Pinpoint the cell where the given text exists, returning its [x, y] midpoint coordinate. 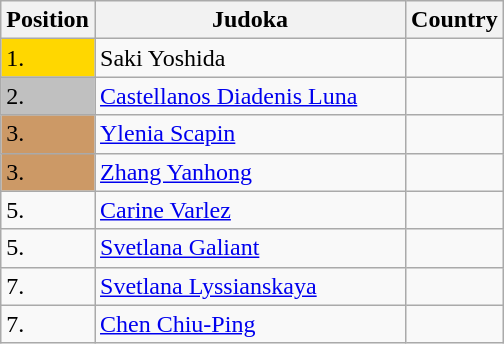
2. [48, 96]
Position [48, 20]
Castellanos Diadenis Luna [250, 96]
Judoka [250, 20]
1. [48, 58]
Svetlana Lyssianskaya [250, 286]
Carine Varlez [250, 210]
Country [455, 20]
Ylenia Scapin [250, 134]
Zhang Yanhong [250, 172]
Svetlana Galiant [250, 248]
Chen Chiu-Ping [250, 324]
Saki Yoshida [250, 58]
